Determine the [X, Y] coordinate at the center of the cell enclosing the given text.  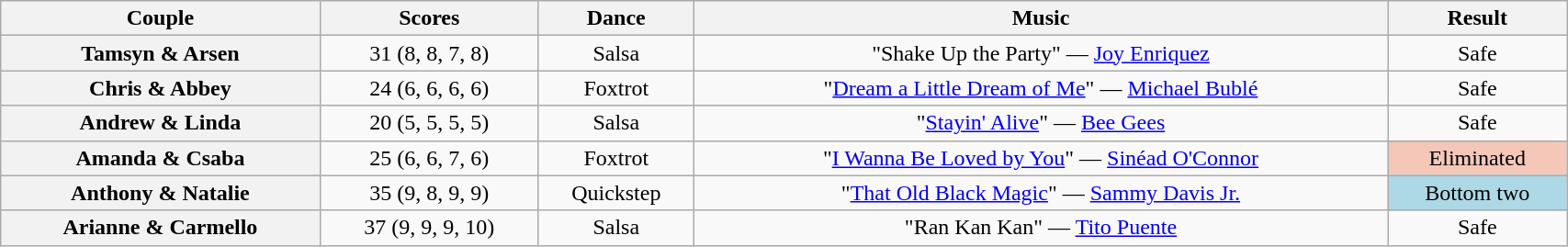
24 (6, 6, 6, 6) [429, 88]
Anthony & Natalie [160, 193]
"Shake Up the Party" — Joy Enriquez [1041, 53]
20 (5, 5, 5, 5) [429, 123]
"That Old Black Magic" — Sammy Davis Jr. [1041, 193]
Result [1477, 18]
31 (8, 8, 7, 8) [429, 53]
Chris & Abbey [160, 88]
"Stayin' Alive" — Bee Gees [1041, 123]
Tamsyn & Arsen [160, 53]
Arianne & Carmello [160, 228]
37 (9, 9, 9, 10) [429, 228]
"Ran Kan Kan" — Tito Puente [1041, 228]
"Dream a Little Dream of Me" — Michael Bublé [1041, 88]
25 (6, 6, 7, 6) [429, 158]
Dance [615, 18]
Quickstep [615, 193]
Amanda & Csaba [160, 158]
35 (9, 8, 9, 9) [429, 193]
Scores [429, 18]
Eliminated [1477, 158]
Bottom two [1477, 193]
Music [1041, 18]
Andrew & Linda [160, 123]
"I Wanna Be Loved by You" — Sinéad O'Connor [1041, 158]
Couple [160, 18]
